Detect which cell encompasses the target text, then output its (X, Y) center coordinate. 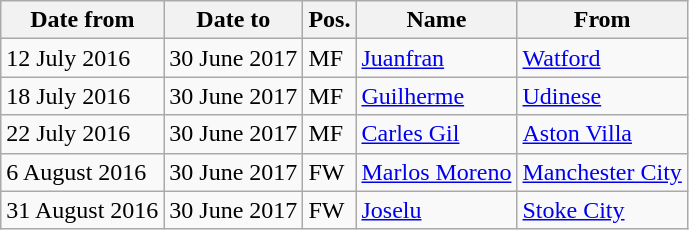
12 July 2016 (82, 58)
Carles Gil (436, 134)
22 July 2016 (82, 134)
Date to (234, 20)
Date from (82, 20)
Joselu (436, 210)
18 July 2016 (82, 96)
Udinese (602, 96)
From (602, 20)
Pos. (330, 20)
Guilherme (436, 96)
Stoke City (602, 210)
Manchester City (602, 172)
6 August 2016 (82, 172)
Juanfran (436, 58)
Name (436, 20)
Watford (602, 58)
31 August 2016 (82, 210)
Aston Villa (602, 134)
Marlos Moreno (436, 172)
